Provide the (X, Y) coordinate of the cell's center where the given text is located.  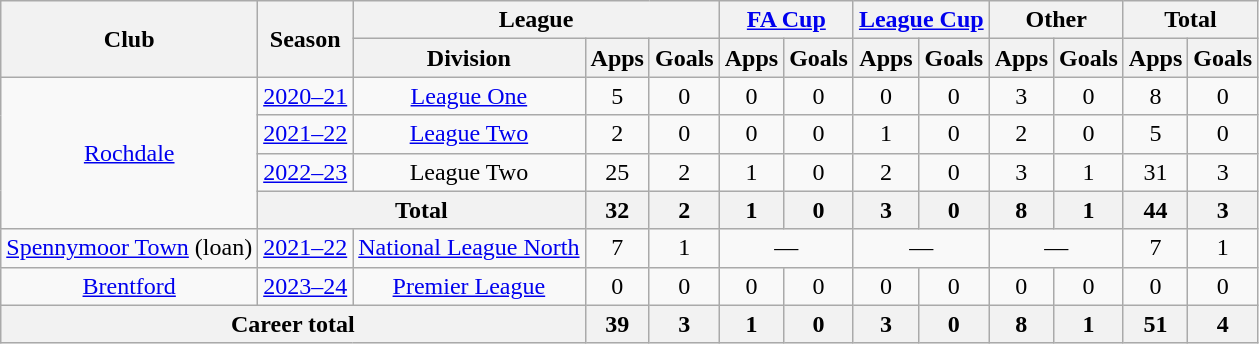
44 (1155, 210)
4 (1223, 324)
25 (617, 172)
Season (306, 39)
31 (1155, 172)
Career total (293, 324)
2020–21 (306, 96)
Club (130, 39)
League Cup (921, 20)
Other (1056, 20)
Premier League (469, 286)
51 (1155, 324)
FA Cup (786, 20)
National League North (469, 248)
Brentford (130, 286)
Spennymoor Town (loan) (130, 248)
2023–24 (306, 286)
League (536, 20)
League One (469, 96)
2022–23 (306, 172)
Division (469, 58)
32 (617, 210)
Rochdale (130, 153)
39 (617, 324)
